From the cell containing the given text, extract its center point as [X, Y] coordinate. 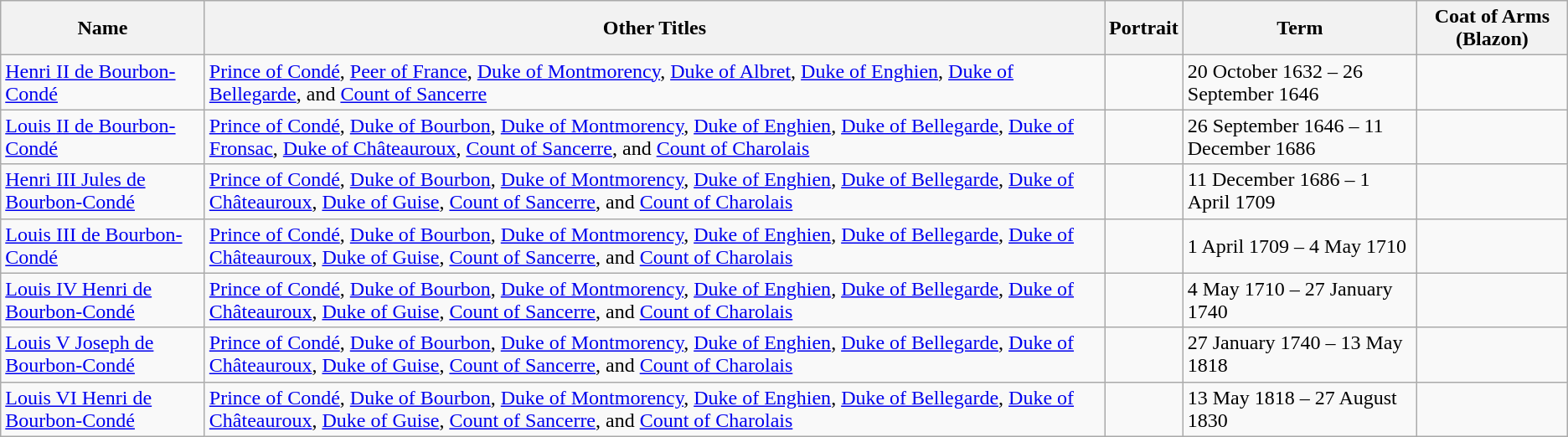
Louis III de Bourbon-Condé [103, 246]
4 May 1710 – 27 January 1740 [1300, 300]
Henri II de Bourbon-Condé [103, 82]
Coat of Arms (Blazon) [1493, 28]
27 January 1740 – 13 May 1818 [1300, 355]
Louis V Joseph de Bourbon-Condé [103, 355]
13 May 1818 – 27 August 1830 [1300, 409]
20 October 1632 – 26 September 1646 [1300, 82]
Louis IV Henri de Bourbon-Condé [103, 300]
Louis VI Henri de Bourbon-Condé [103, 409]
11 December 1686 – 1 April 1709 [1300, 191]
Henri III Jules de Bourbon-Condé [103, 191]
26 September 1646 – 11 December 1686 [1300, 137]
Louis II de Bourbon-Condé [103, 137]
Term [1300, 28]
Other Titles [654, 28]
Portrait [1144, 28]
Prince of Condé, Peer of France, Duke of Montmorency, Duke of Albret, Duke of Enghien, Duke of Bellegarde, and Count of Sancerre [654, 82]
1 April 1709 – 4 May 1710 [1300, 246]
Name [103, 28]
